Return the [X, Y] coordinate for the center point of the cell that contains the specified text.  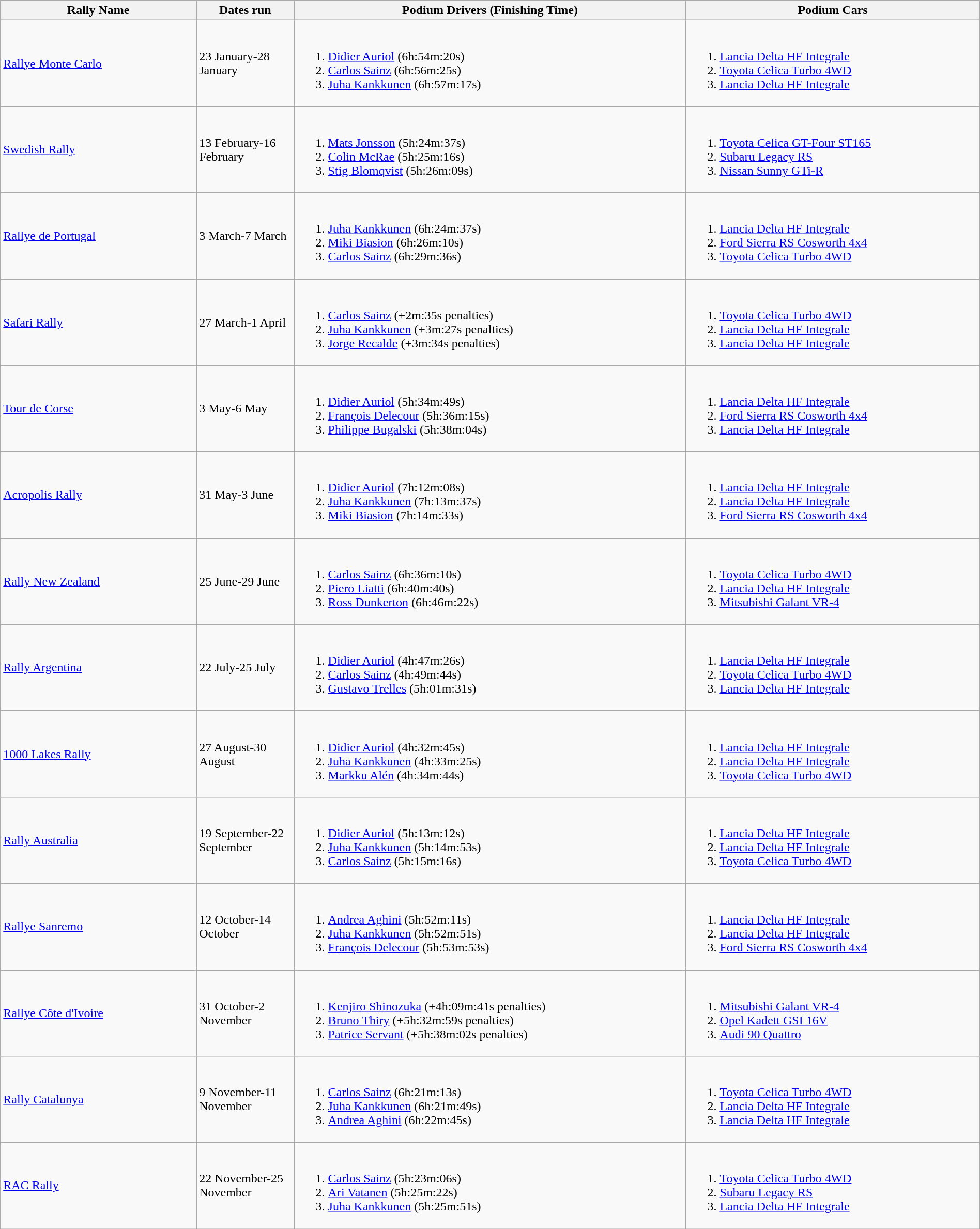
19 September-22 September [245, 840]
Carlos Sainz (6h:21m:13s) Juha Kankkunen (6h:21m:49s) Andrea Aghini (6h:22m:45s) [490, 1100]
Swedish Rally [98, 150]
Carlos Sainz (5h:23m:06s) Ari Vatanen (5h:25m:22s) Juha Kankkunen (5h:25m:51s) [490, 1186]
Acropolis Rally [98, 495]
Dates run [245, 10]
Didier Auriol (6h:54m:20s) Carlos Sainz (6h:56m:25s) Juha Kankkunen (6h:57m:17s) [490, 63]
Rally Argentina [98, 668]
31 October-2 November [245, 1013]
Toyota Celica GT-Four ST165Subaru Legacy RSNissan Sunny GTi-R [833, 150]
Mats Jonsson (5h:24m:37s) Colin McRae (5h:25m:16s) Stig Blomqvist (5h:26m:09s) [490, 150]
Didier Auriol (4h:32m:45s) Juha Kankkunen (4h:33m:25s) Markku Alén (4h:34m:44s) [490, 754]
31 May-3 June [245, 495]
1000 Lakes Rally [98, 754]
Rallye Sanremo [98, 926]
Didier Auriol (5h:34m:49s) François Delecour (5h:36m:15s) Philippe Bugalski (5h:38m:04s) [490, 408]
Mitsubishi Galant VR-4Opel Kadett GSI 16VAudi 90 Quattro [833, 1013]
27 March-1 April [245, 322]
Toyota Celica Turbo 4WDSubaru Legacy RSLancia Delta HF Integrale [833, 1186]
22 July-25 July [245, 668]
Didier Auriol (7h:12m:08s) Juha Kankkunen (7h:13m:37s) Miki Biasion (7h:14m:33s) [490, 495]
12 October-14 October [245, 926]
3 March-7 March [245, 236]
Didier Auriol (5h:13m:12s) Juha Kankkunen (5h:14m:53s) Carlos Sainz (5h:15m:16s) [490, 840]
Safari Rally [98, 322]
9 November-11 November [245, 1100]
Lancia Delta HF IntegraleFord Sierra RS Cosworth 4x4Toyota Celica Turbo 4WD [833, 236]
22 November-25 November [245, 1186]
Andrea Aghini (5h:52m:11s) Juha Kankkunen (5h:52m:51s) François Delecour (5h:53m:53s) [490, 926]
Podium Drivers (Finishing Time) [490, 10]
Tour de Corse [98, 408]
13 February-16 February [245, 150]
Podium Cars [833, 10]
Rallye Côte d'Ivoire [98, 1013]
3 May-6 May [245, 408]
23 January-28 January [245, 63]
25 June-29 June [245, 581]
Lancia Delta HF IntegraleFord Sierra RS Cosworth 4x4Lancia Delta HF Integrale [833, 408]
Rally Name [98, 10]
Didier Auriol (4h:47m:26s) Carlos Sainz (4h:49m:44s) Gustavo Trelles (5h:01m:31s) [490, 668]
RAC Rally [98, 1186]
Rallye de Portugal [98, 236]
Kenjiro Shinozuka (+4h:09m:41s penalties) Bruno Thiry (+5h:32m:59s penalties) Patrice Servant (+5h:38m:02s penalties) [490, 1013]
27 August-30 August [245, 754]
Juha Kankkunen (6h:24m:37s) Miki Biasion (6h:26m:10s) Carlos Sainz (6h:29m:36s) [490, 236]
Rally Catalunya [98, 1100]
Rally New Zealand [98, 581]
Carlos Sainz (+2m:35s penalties) Juha Kankkunen (+3m:27s penalties) Jorge Recalde (+3m:34s penalties) [490, 322]
Carlos Sainz (6h:36m:10s) Piero Liatti (6h:40m:40s) Ross Dunkerton (6h:46m:22s) [490, 581]
Toyota Celica Turbo 4WDLancia Delta HF IntegraleMitsubishi Galant VR-4 [833, 581]
Rally Australia [98, 840]
Rallye Monte Carlo [98, 63]
